Scan for the cell matching the given text and deliver its (x, y) coordinate at center. 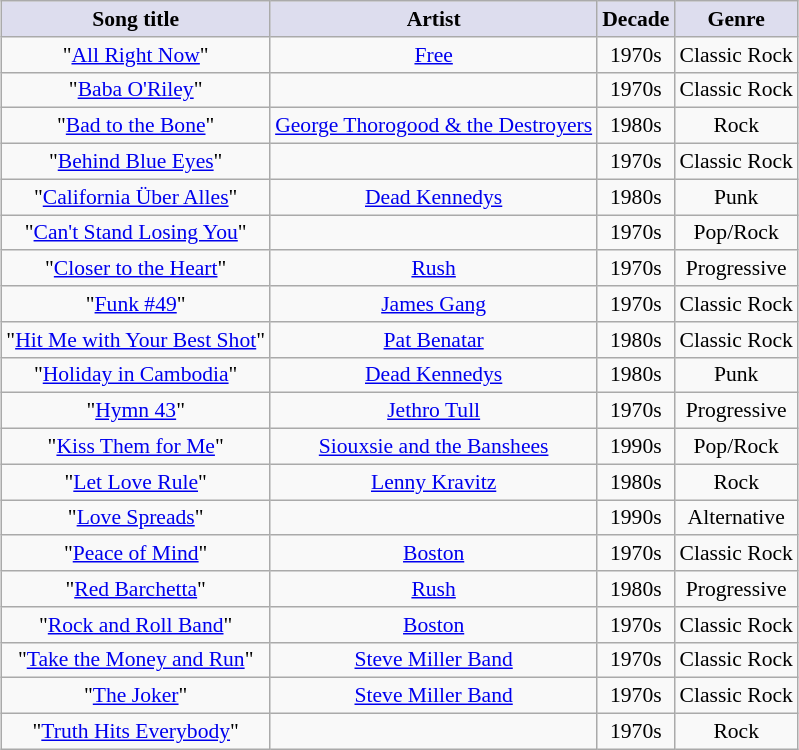
"Rock and Roll Band" (136, 624)
"Baba O'Riley" (136, 90)
"Bad to the Bone" (136, 126)
"Take the Money and Run" (136, 660)
Lenny Kravitz (434, 482)
"Red Barchetta" (136, 589)
"Kiss Them for Me" (136, 446)
Siouxsie and the Banshees (434, 446)
"Hymn 43" (136, 411)
"Peace of Mind" (136, 553)
Free (434, 54)
James Gang (434, 304)
Pat Benatar (434, 339)
"Funk #49" (136, 304)
"California Über Alles" (136, 197)
"Can't Stand Losing You" (136, 232)
"Hit Me with Your Best Shot" (136, 339)
Jethro Tull (434, 411)
George Thorogood & the Destroyers (434, 126)
"Holiday in Cambodia" (136, 375)
"Love Spreads" (136, 518)
"Let Love Rule" (136, 482)
"Behind Blue Eyes" (136, 161)
"Truth Hits Everybody" (136, 731)
Song title (136, 19)
"The Joker" (136, 696)
"All Right Now" (136, 54)
Artist (434, 19)
Genre (736, 19)
Alternative (736, 518)
Decade (636, 19)
"Closer to the Heart" (136, 268)
